Identify which cell holds the provided text, then report its [x, y] central coordinate. 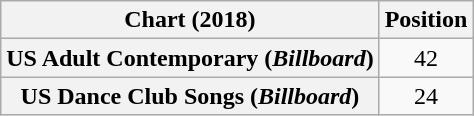
US Dance Club Songs (Billboard) [190, 96]
24 [426, 96]
Chart (2018) [190, 20]
42 [426, 58]
US Adult Contemporary (Billboard) [190, 58]
Position [426, 20]
